Extract the (x, y) coordinate from the center of the cell holding the provided text.  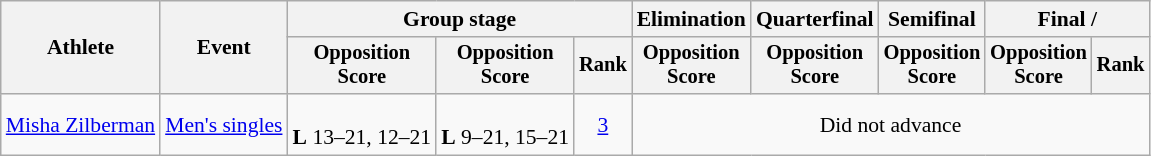
Men's singles (224, 124)
Semifinal (932, 19)
Event (224, 48)
Final / (1067, 19)
Quarterfinal (815, 19)
Athlete (80, 48)
Misha Zilberman (80, 124)
Group stage (460, 19)
L 13–21, 12–21 (362, 124)
L 9–21, 15–21 (505, 124)
3 (603, 124)
Did not advance (891, 124)
Elimination (692, 19)
